Detect which cell encompasses the target text, then output its (x, y) center coordinate. 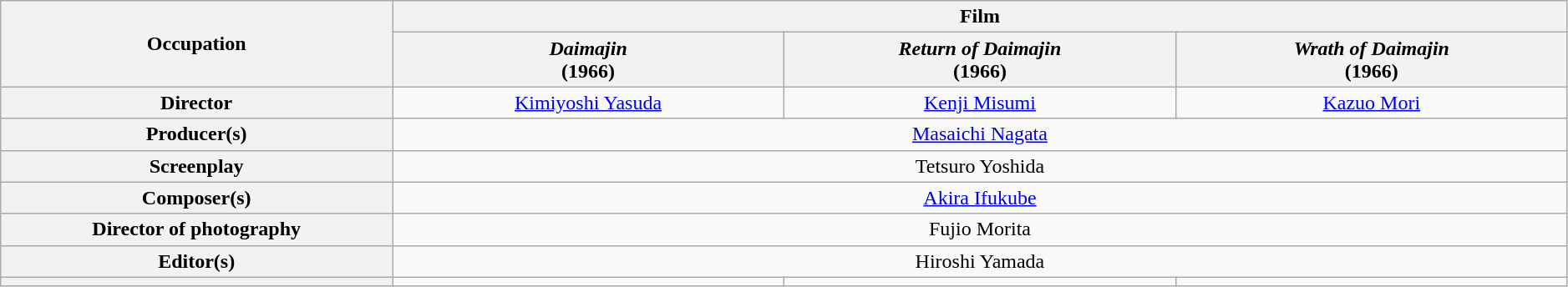
Hiroshi Yamada (981, 261)
Film (981, 17)
Fujio Morita (981, 229)
Masaichi Nagata (981, 134)
Kazuo Mori (1372, 103)
Screenplay (197, 166)
Kimiyoshi Yasuda (588, 103)
Composer(s) (197, 198)
Editor(s) (197, 261)
Kenji Misumi (979, 103)
Tetsuro Yoshida (981, 166)
Occupation (197, 43)
Producer(s) (197, 134)
Return of Daimajin(1966) (979, 60)
Akira Ifukube (981, 198)
Wrath of Daimajin(1966) (1372, 60)
Daimajin(1966) (588, 60)
Director of photography (197, 229)
Director (197, 103)
